Extract the [x, y] coordinate from the center of the cell holding the provided text.  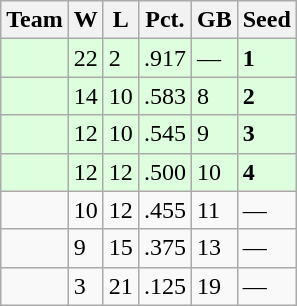
Pct. [164, 20]
.375 [164, 248]
L [120, 20]
GB [214, 20]
13 [214, 248]
19 [214, 286]
.125 [164, 286]
22 [86, 58]
.455 [164, 210]
.917 [164, 58]
.583 [164, 96]
14 [86, 96]
.500 [164, 172]
8 [214, 96]
Team [35, 20]
21 [120, 286]
W [86, 20]
11 [214, 210]
1 [266, 58]
15 [120, 248]
4 [266, 172]
Seed [266, 20]
.545 [164, 134]
